Detect which cell encompasses the target text, then output its (x, y) center coordinate. 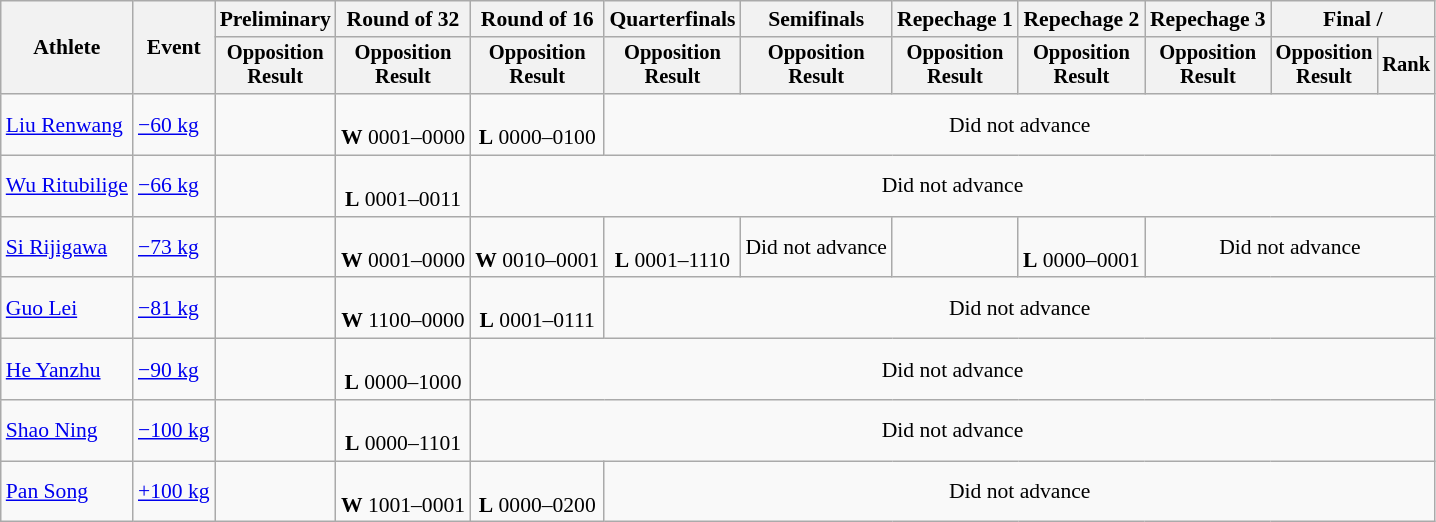
Round of 32 (403, 19)
−81 kg (174, 308)
L 0000–0100 (537, 124)
−60 kg (174, 124)
W 0010–0001 (537, 248)
L 0001–1110 (672, 248)
+100 kg (174, 492)
Repechage 2 (1082, 19)
L 0000–0200 (537, 492)
−73 kg (174, 248)
Semifinals (816, 19)
Preliminary (276, 19)
L 0001–0011 (403, 186)
L 0000–1000 (403, 370)
Athlete (67, 48)
−90 kg (174, 370)
Final / (1353, 19)
Quarterfinals (672, 19)
Pan Song (67, 492)
Round of 16 (537, 19)
Rank (1406, 66)
Event (174, 48)
Repechage 1 (955, 19)
−100 kg (174, 430)
L 0001–0111 (537, 308)
Guo Lei (67, 308)
W 1100–0000 (403, 308)
−66 kg (174, 186)
Wu Ritubilige (67, 186)
He Yanzhu (67, 370)
Shao Ning (67, 430)
L 0000–1101 (403, 430)
Repechage 3 (1208, 19)
Liu Renwang (67, 124)
W 1001–0001 (403, 492)
Si Rijigawa (67, 248)
L 0000–0001 (1082, 248)
